Detect which cell encompasses the target text, then output its (X, Y) center coordinate. 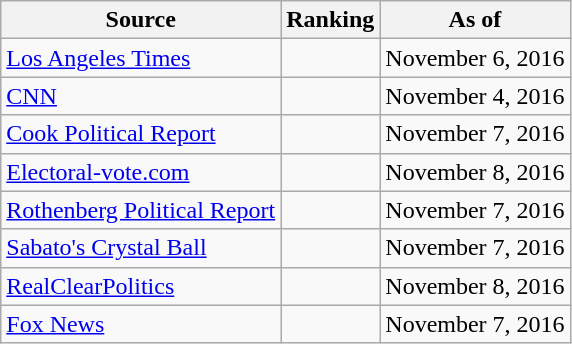
Fox News (141, 324)
Cook Political Report (141, 134)
Ranking (330, 20)
RealClearPolitics (141, 286)
Rothenberg Political Report (141, 210)
Sabato's Crystal Ball (141, 248)
Los Angeles Times (141, 58)
CNN (141, 96)
November 4, 2016 (475, 96)
As of (475, 20)
Source (141, 20)
Electoral-vote.com (141, 172)
November 6, 2016 (475, 58)
